From the cell containing the given text, extract its center point as (X, Y) coordinate. 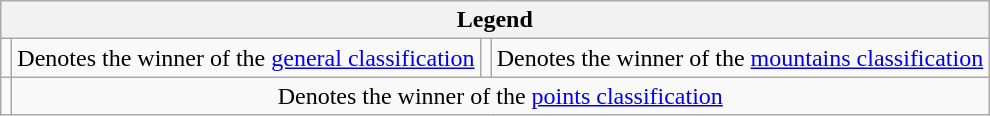
Legend (495, 20)
Denotes the winner of the mountains classification (740, 58)
Denotes the winner of the points classification (500, 96)
Denotes the winner of the general classification (246, 58)
